For the text-containing cell, return its midpoint in [x, y] coordinate format. 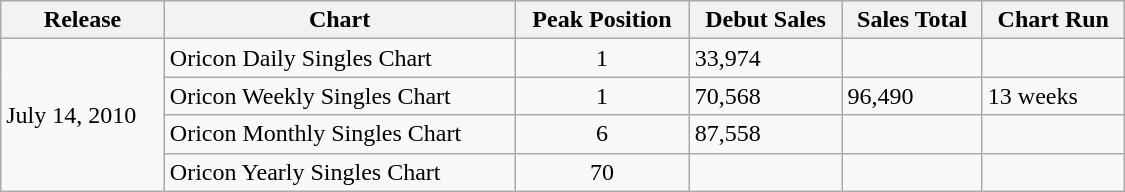
87,558 [766, 134]
Sales Total [912, 20]
96,490 [912, 96]
33,974 [766, 58]
Oricon Weekly Singles Chart [340, 96]
Oricon Yearly Singles Chart [340, 172]
Debut Sales [766, 20]
Oricon Monthly Singles Chart [340, 134]
July 14, 2010 [83, 115]
70,568 [766, 96]
13 weeks [1053, 96]
6 [602, 134]
Oricon Daily Singles Chart [340, 58]
Peak Position [602, 20]
Chart Run [1053, 20]
Chart [340, 20]
70 [602, 172]
Release [83, 20]
